Provide the [X, Y] coordinate of the cell's center where the given text is located.  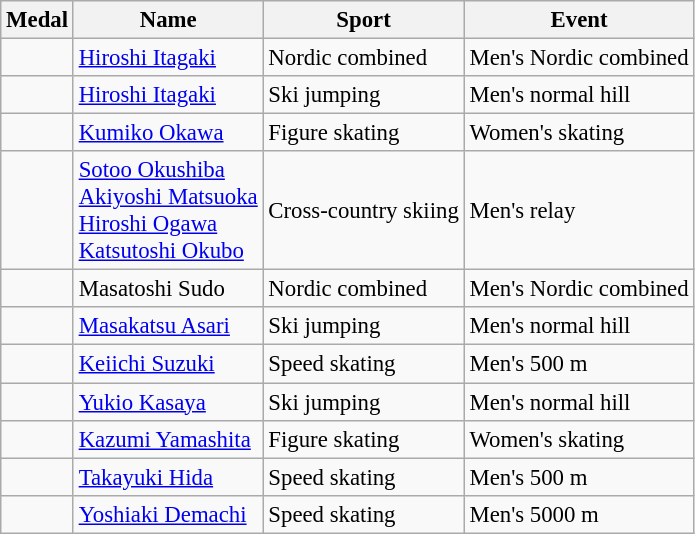
Sport [364, 20]
Sotoo OkushibaAkiyoshi MatsuokaHiroshi OgawaKatsutoshi Okubo [168, 210]
Masakatsu Asari [168, 327]
Men's 5000 m [579, 514]
Cross-country skiing [364, 210]
Yukio Kasaya [168, 402]
Keiichi Suzuki [168, 364]
Kumiko Okawa [168, 133]
Kazumi Yamashita [168, 439]
Yoshiaki Demachi [168, 514]
Takayuki Hida [168, 477]
Men's relay [579, 210]
Medal [38, 20]
Name [168, 20]
Event [579, 20]
Masatoshi Sudo [168, 289]
